Locate the cell with the specified text and output its (x, y) center coordinate. 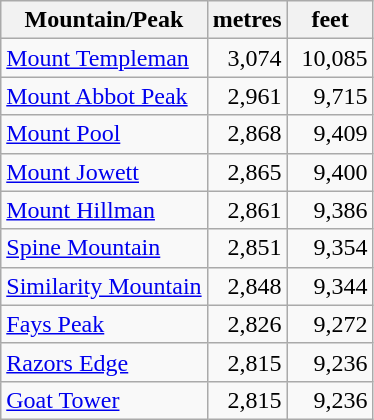
9,354 (330, 248)
2,851 (247, 248)
9,715 (330, 96)
Mount Pool (104, 134)
2,865 (247, 172)
Razors Edge (104, 362)
2,868 (247, 134)
metres (247, 20)
9,386 (330, 210)
10,085 (330, 58)
Similarity Mountain (104, 286)
Spine Mountain (104, 248)
Mount Templeman (104, 58)
Mountain/Peak (104, 20)
9,400 (330, 172)
Goat Tower (104, 400)
9,344 (330, 286)
2,861 (247, 210)
9,409 (330, 134)
Fays Peak (104, 324)
Mount Hillman (104, 210)
2,826 (247, 324)
feet (330, 20)
3,074 (247, 58)
Mount Jowett (104, 172)
2,848 (247, 286)
2,961 (247, 96)
Mount Abbot Peak (104, 96)
9,272 (330, 324)
